Pinpoint the cell where the given text exists, returning its [X, Y] midpoint coordinate. 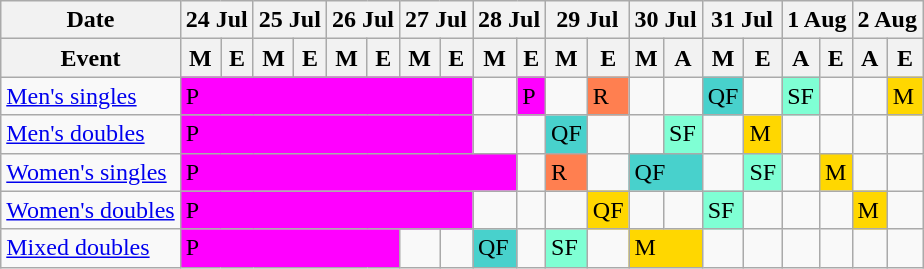
Date [90, 20]
31 Jul [742, 20]
24 Jul [216, 20]
Men's doubles [90, 134]
2 Aug [887, 20]
Event [90, 58]
28 Jul [508, 20]
Women's doubles [90, 210]
1 Aug [817, 20]
Mixed doubles [90, 248]
Women's singles [90, 172]
27 Jul [436, 20]
29 Jul [588, 20]
26 Jul [362, 20]
25 Jul [290, 20]
30 Jul [666, 20]
Men's singles [90, 96]
